From the cell containing the given text, extract its center point as (x, y) coordinate. 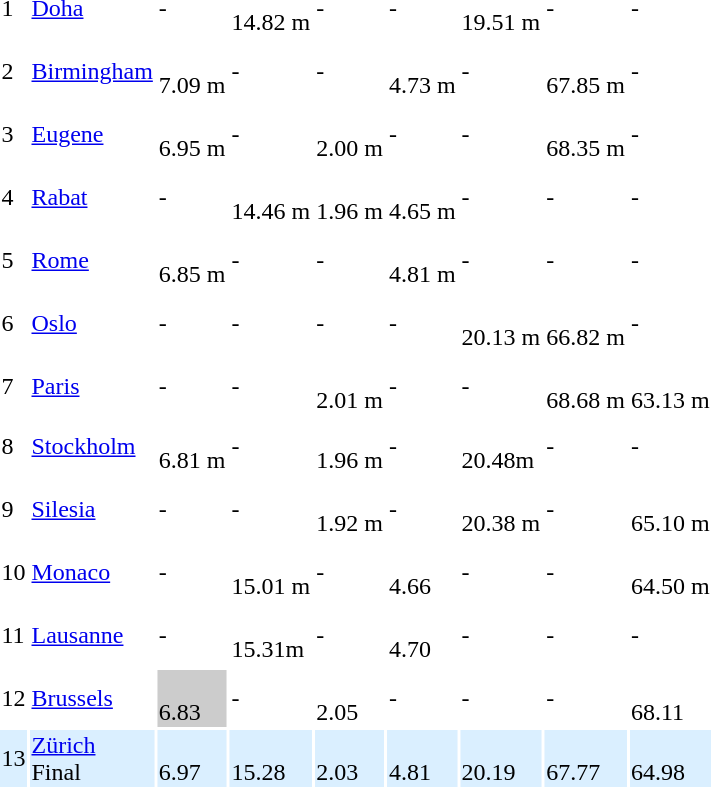
20.19 (501, 758)
2.03 (350, 758)
8 (14, 446)
6.95 m (192, 134)
65.10 m (670, 510)
6.81 m (192, 446)
64.50 m (670, 572)
66.82 m (586, 324)
63.13 m (670, 386)
Rabat (92, 198)
Paris (92, 386)
Brussels (92, 698)
4 (14, 198)
2 (14, 72)
12 (14, 698)
64.98 (670, 758)
11 (14, 636)
Stockholm (92, 446)
7 (14, 386)
4.81 m (422, 260)
10 (14, 572)
ZürichFinal (92, 758)
4.65 m (422, 198)
15.28 (271, 758)
67.85 m (586, 72)
5 (14, 260)
6.97 (192, 758)
15.31m (271, 636)
20.13 m (501, 324)
68.11 (670, 698)
Eugene (92, 134)
67.77 (586, 758)
Lausanne (92, 636)
68.35 m (586, 134)
Monaco (92, 572)
4.70 (422, 636)
14.46 m (271, 198)
13 (14, 758)
20.38 m (501, 510)
Silesia (92, 510)
6.83 (192, 698)
68.68 m (586, 386)
6.85 m (192, 260)
15.01 m (271, 572)
20.48m (501, 446)
Rome (92, 260)
7.09 m (192, 72)
2.05 (350, 698)
Oslo (92, 324)
6 (14, 324)
9 (14, 510)
3 (14, 134)
1.92 m (350, 510)
4.81 (422, 758)
2.00 m (350, 134)
Birmingham (92, 72)
4.73 m (422, 72)
2.01 m (350, 386)
4.66 (422, 572)
